Return [X, Y] of the center of cell containing provided text 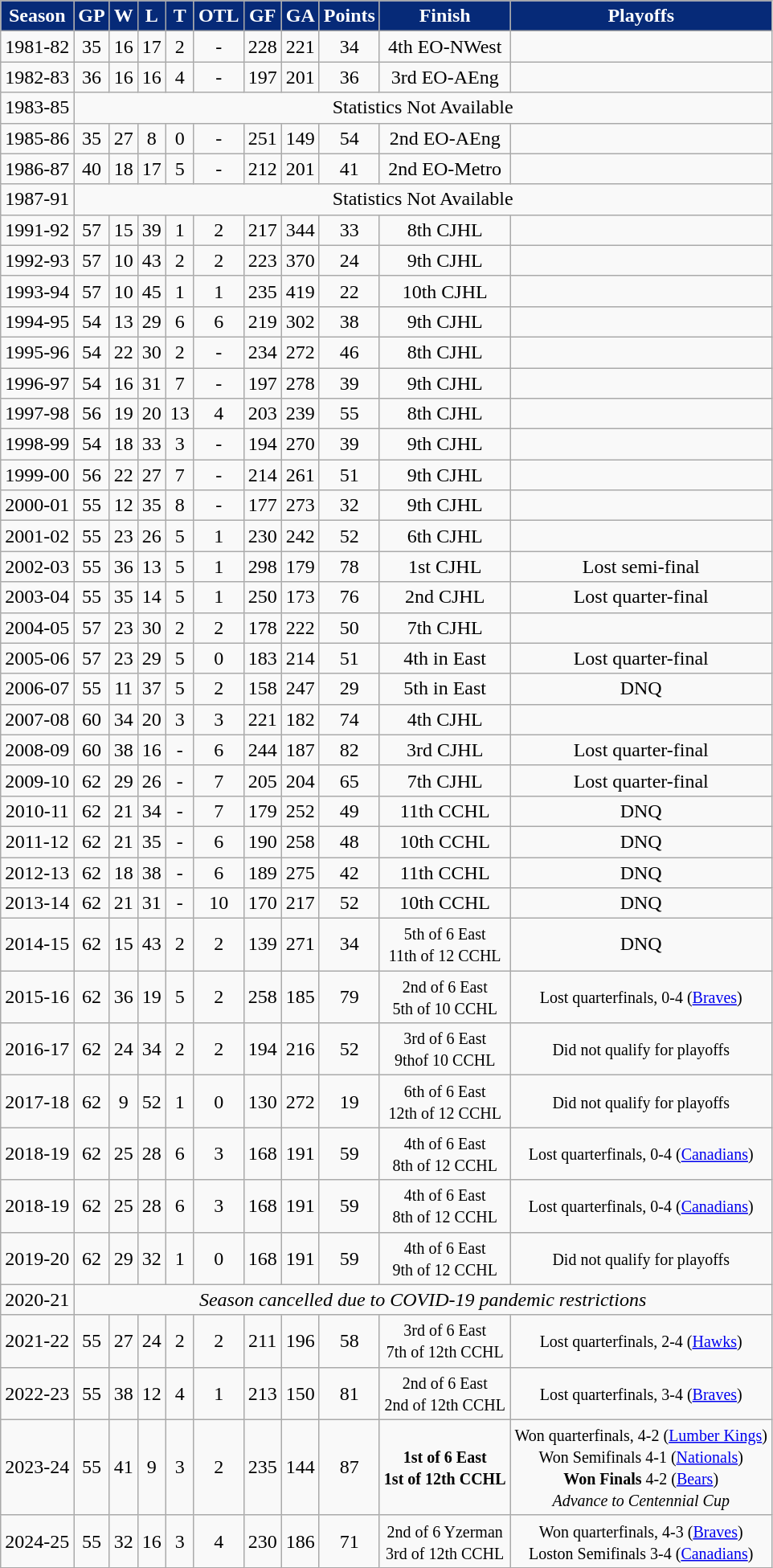
1993-94 [37, 291]
1981-82 [37, 47]
2nd EO-Metro [445, 169]
3rd of 6 East9thof 10 CCHL [445, 1050]
2nd CJHL [445, 597]
79 [349, 997]
5th of 6 East11th of 12 CCHL [445, 945]
130 [262, 1101]
139 [262, 945]
2006-07 [37, 689]
173 [301, 597]
271 [301, 945]
2010-11 [37, 811]
2004-05 [37, 628]
L [151, 16]
228 [262, 47]
6th of 6 East12th of 12 CCHL [445, 1101]
GF [262, 16]
71 [349, 1541]
82 [349, 750]
58 [349, 1341]
48 [349, 841]
87 [349, 1468]
2003-04 [37, 597]
76 [349, 597]
OTL [219, 16]
4th in East [445, 658]
1985-86 [37, 138]
302 [301, 321]
Playoffs [641, 16]
2017-18 [37, 1101]
247 [301, 689]
81 [349, 1394]
1986-87 [37, 169]
2013-14 [37, 903]
2nd of 6 East5th of 10 CCHL [445, 997]
2014-15 [37, 945]
78 [349, 567]
2009-10 [37, 780]
190 [262, 841]
239 [301, 414]
186 [301, 1541]
261 [301, 475]
2nd EO-AEng [445, 138]
6th CJHL [445, 536]
234 [262, 352]
1983-85 [37, 108]
Season [37, 16]
Lost quarterfinals, 3-4 (Braves) [641, 1394]
242 [301, 536]
Finish [445, 16]
170 [262, 903]
2024-25 [37, 1541]
50 [349, 628]
GA [301, 16]
185 [301, 997]
177 [262, 506]
182 [301, 719]
1st CJHL [445, 567]
273 [301, 506]
49 [349, 811]
Lost semi-final [641, 567]
2nd of 6 East2nd of 12th CCHL [445, 1394]
65 [349, 780]
2002-03 [37, 567]
2012-13 [37, 872]
251 [262, 138]
370 [301, 260]
1982-83 [37, 77]
4th EO-NWest [445, 47]
1991-92 [37, 230]
1st of 6 East1st of 12th CCHL [445, 1468]
GP [92, 16]
252 [301, 811]
178 [262, 628]
5th in East [445, 689]
Lost quarterfinals, 0-4 (Braves) [641, 997]
2022-23 [37, 1394]
222 [301, 628]
W [124, 16]
2023-24 [37, 1468]
344 [301, 230]
270 [301, 444]
40 [92, 169]
2007-08 [37, 719]
Points [349, 16]
10th CJHL [445, 291]
11 [124, 689]
Won quarterfinals, 4-2 (Lumber Kings)Won Semifinals 4-1 (Nationals)Won Finals 4-2 (Bears)Advance to Centennial Cup [641, 1468]
Season cancelled due to COVID-19 pandemic restrictions [423, 1300]
14 [151, 597]
149 [301, 138]
2001-02 [37, 536]
37 [151, 689]
45 [151, 291]
3rd of 6 East7th of 12th CCHL [445, 1341]
275 [301, 872]
205 [262, 780]
2011-12 [37, 841]
2008-09 [37, 750]
187 [301, 750]
3rd EO-AEng [445, 77]
1994-95 [37, 321]
219 [262, 321]
189 [262, 872]
3rd CJHL [445, 750]
150 [301, 1394]
2005-06 [37, 658]
2016-17 [37, 1050]
298 [262, 567]
1997-98 [37, 414]
2000-01 [37, 506]
196 [301, 1341]
244 [262, 750]
278 [301, 383]
42 [349, 872]
1998-99 [37, 444]
1995-96 [37, 352]
1996-97 [37, 383]
213 [262, 1394]
211 [262, 1341]
183 [262, 658]
Lost quarterfinals, 2-4 (Hawks) [641, 1341]
2019-20 [37, 1259]
46 [349, 352]
1992-93 [37, 260]
212 [262, 169]
1999-00 [37, 475]
223 [262, 260]
2020-21 [37, 1300]
250 [262, 597]
216 [301, 1050]
2nd of 6 Yzerman3rd of 12th CCHL [445, 1541]
204 [301, 780]
203 [262, 414]
158 [262, 689]
74 [349, 719]
4th of 6 East9th of 12 CCHL [445, 1259]
1987-91 [37, 199]
2015-16 [37, 997]
T [180, 16]
144 [301, 1468]
4th CJHL [445, 719]
Won quarterfinals, 4-3 (Braves)Loston Semifinals 3-4 (Canadians) [641, 1541]
419 [301, 291]
2021-22 [37, 1341]
